Detect which cell encompasses the target text, then output its (X, Y) center coordinate. 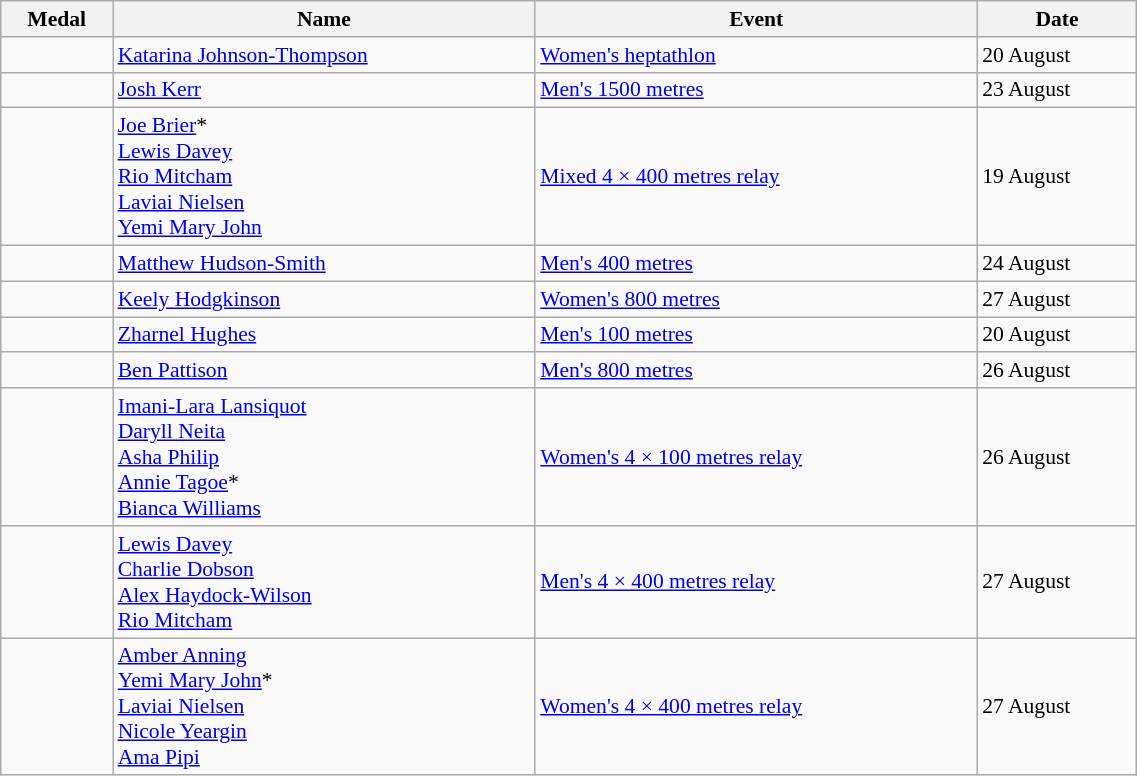
Women's 4 × 100 metres relay (756, 457)
Joe Brier*Lewis DaveyRio MitchamLaviai NielsenYemi Mary John (324, 177)
Matthew Hudson-Smith (324, 264)
24 August (1057, 264)
Men's 400 metres (756, 264)
Medal (57, 19)
Imani-Lara LansiquotDaryll NeitaAsha PhilipAnnie Tagoe*Bianca Williams (324, 457)
Keely Hodgkinson (324, 299)
Men's 4 × 400 metres relay (756, 582)
Women's 800 metres (756, 299)
Lewis DaveyCharlie DobsonAlex Haydock-WilsonRio Mitcham (324, 582)
Josh Kerr (324, 90)
Event (756, 19)
Mixed 4 × 400 metres relay (756, 177)
Date (1057, 19)
Katarina Johnson-Thompson (324, 55)
Men's 1500 metres (756, 90)
Women's 4 × 400 metres relay (756, 707)
Ben Pattison (324, 371)
Women's heptathlon (756, 55)
19 August (1057, 177)
Name (324, 19)
Zharnel Hughes (324, 335)
Amber AnningYemi Mary John*Laviai NielsenNicole YearginAma Pipi (324, 707)
23 August (1057, 90)
Men's 800 metres (756, 371)
Men's 100 metres (756, 335)
